Search for the cell housing the specified text and yield its (X, Y) center coordinate. 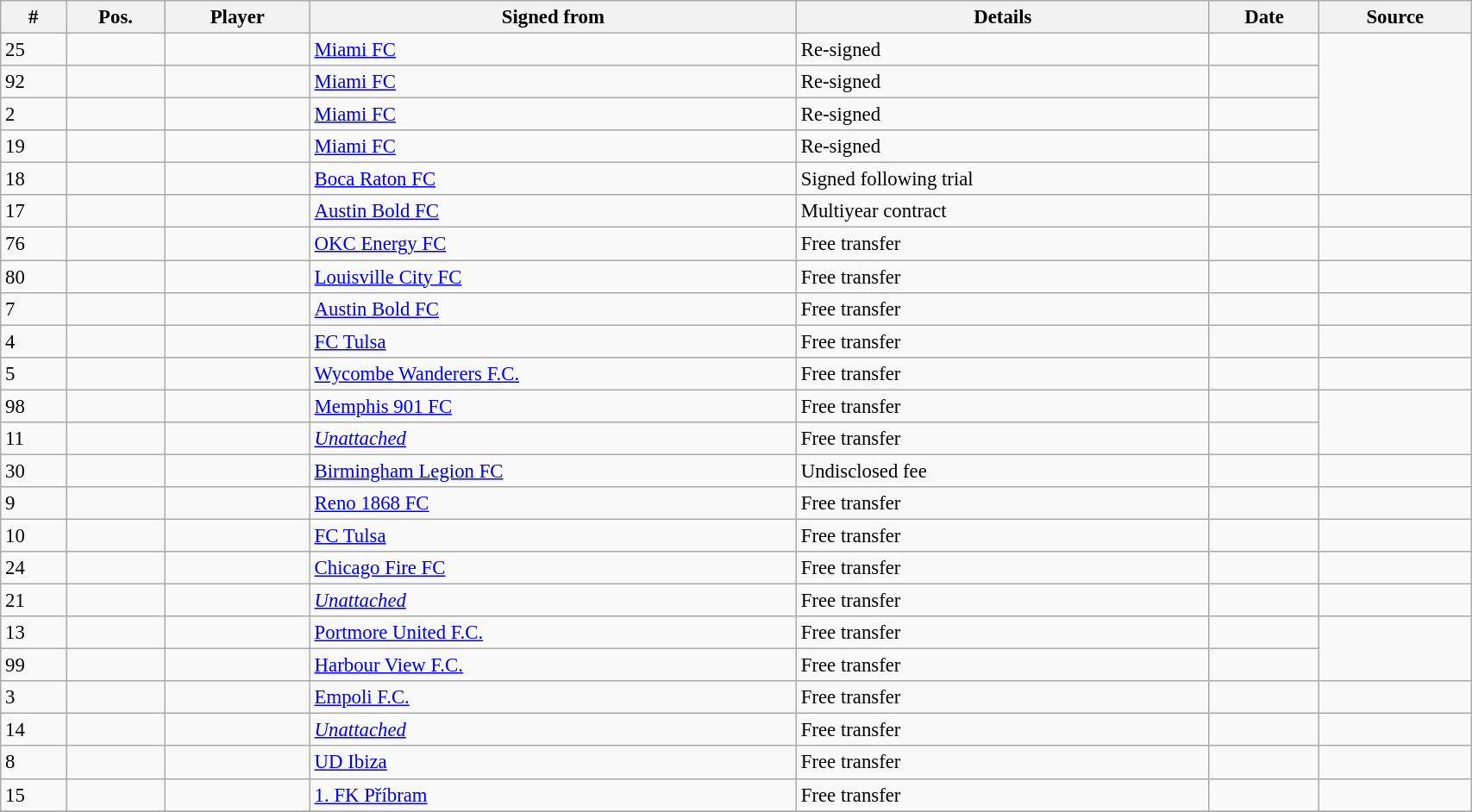
Portmore United F.C. (553, 633)
Boca Raton FC (553, 179)
Memphis 901 FC (553, 406)
Louisville City FC (553, 277)
Signed following trial (1002, 179)
99 (34, 665)
Empoli F.C. (553, 697)
8 (34, 763)
# (34, 17)
Details (1002, 17)
30 (34, 471)
Reno 1868 FC (553, 503)
Source (1395, 17)
14 (34, 730)
76 (34, 244)
80 (34, 277)
18 (34, 179)
Signed from (553, 17)
Wycombe Wanderers F.C. (553, 373)
17 (34, 211)
Pos. (116, 17)
Chicago Fire FC (553, 568)
Player (237, 17)
25 (34, 50)
11 (34, 439)
9 (34, 503)
2 (34, 115)
4 (34, 341)
21 (34, 601)
UD Ibiza (553, 763)
92 (34, 82)
19 (34, 147)
15 (34, 795)
7 (34, 309)
5 (34, 373)
13 (34, 633)
Birmingham Legion FC (553, 471)
10 (34, 535)
Harbour View F.C. (553, 665)
1. FK Příbram (553, 795)
98 (34, 406)
Undisclosed fee (1002, 471)
3 (34, 697)
24 (34, 568)
Date (1264, 17)
OKC Energy FC (553, 244)
Multiyear contract (1002, 211)
